Extract the (X, Y) coordinate from the center of the cell holding the provided text.  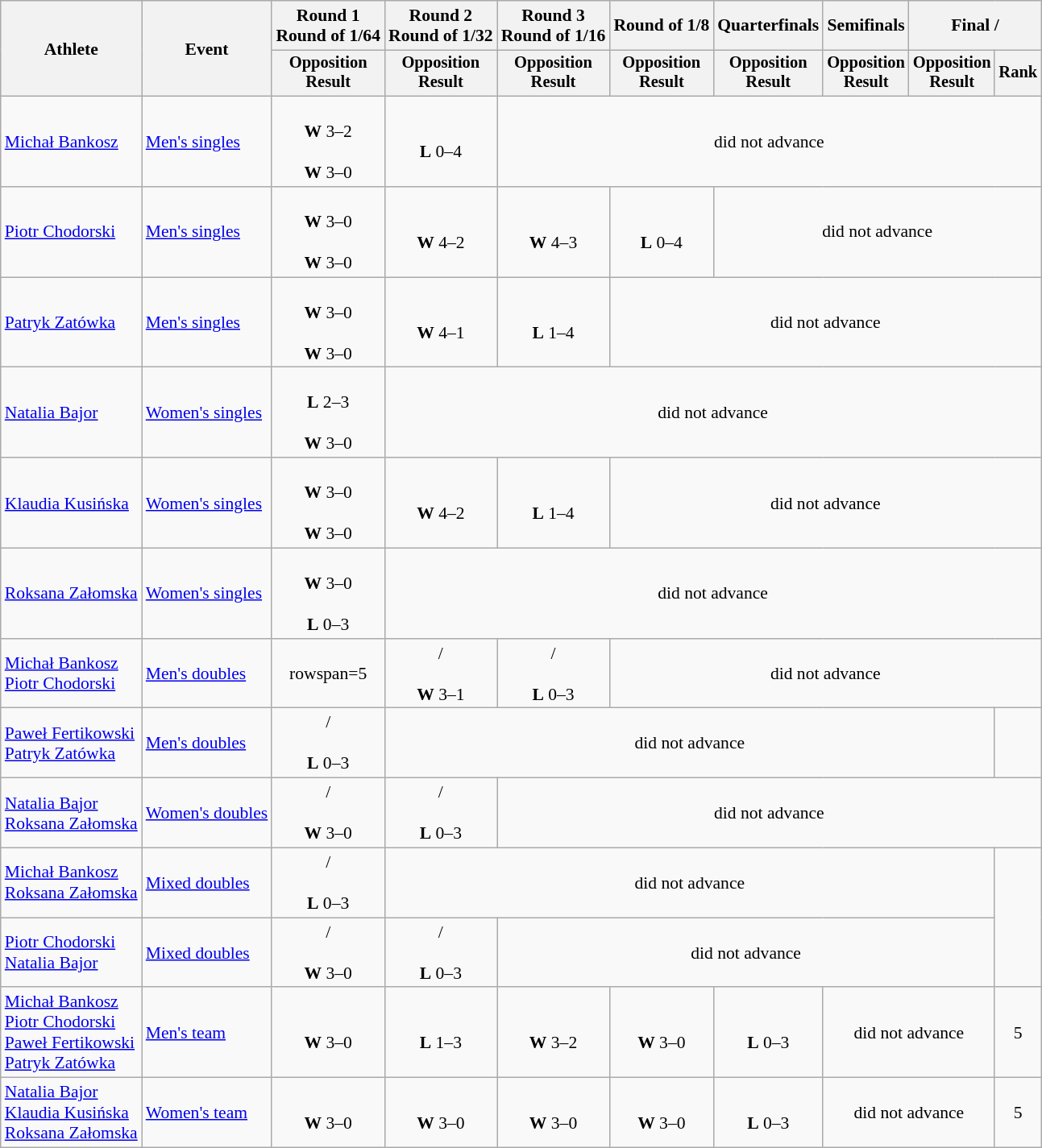
Women's doubles (207, 814)
Final / (975, 26)
Round 3Round of 1/16 (554, 26)
Klaudia Kusińska (71, 503)
Michał BankoszPiotr ChodorskiPaweł FertikowskiPatryk Zatówka (71, 1033)
Natalia BajorRoksana Załomska (71, 814)
Semifinals (866, 26)
Event (207, 48)
Round 1Round of 1/64 (328, 26)
Natalia Bajor (71, 412)
W 4–3 (554, 232)
Roksana Załomska (71, 594)
Natalia BajorKlaudia KusińskaRoksana Załomska (71, 1113)
Women's team (207, 1113)
Patryk Zatówka (71, 322)
Piotr ChodorskiNatalia Bajor (71, 952)
Round of 1/8 (661, 26)
L 2–3 W 3–0 (328, 412)
W 4–1 (441, 322)
Round 2Round of 1/32 (441, 26)
Piotr Chodorski (71, 232)
Michał BankoszRoksana Załomska (71, 883)
Athlete (71, 48)
Michał BankoszPiotr Chodorski (71, 673)
W 3–0 L 0–3 (328, 594)
Quarterfinals (768, 26)
Men's team (207, 1033)
Michał Bankosz (71, 142)
/ W 3–1 (441, 673)
Paweł FertikowskiPatryk Zatówka (71, 743)
L 1–3 (441, 1033)
W 3–2 (554, 1033)
rowspan=5 (328, 673)
W 3–2 W 3–0 (328, 142)
Rank (1018, 73)
